Provide the [x, y] coordinate of the cell's center where the given text is located.  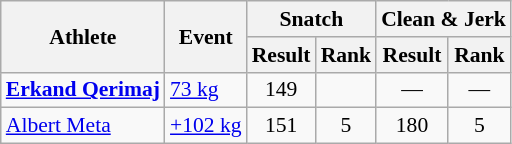
Clean & Jerk [444, 19]
149 [282, 90]
Snatch [312, 19]
180 [412, 126]
+102 kg [206, 126]
Athlete [83, 36]
73 kg [206, 90]
151 [282, 126]
Erkand Qerimaj [83, 90]
Albert Meta [83, 126]
Event [206, 36]
